Extract the (x, y) coordinate from the center of the cell holding the provided text.  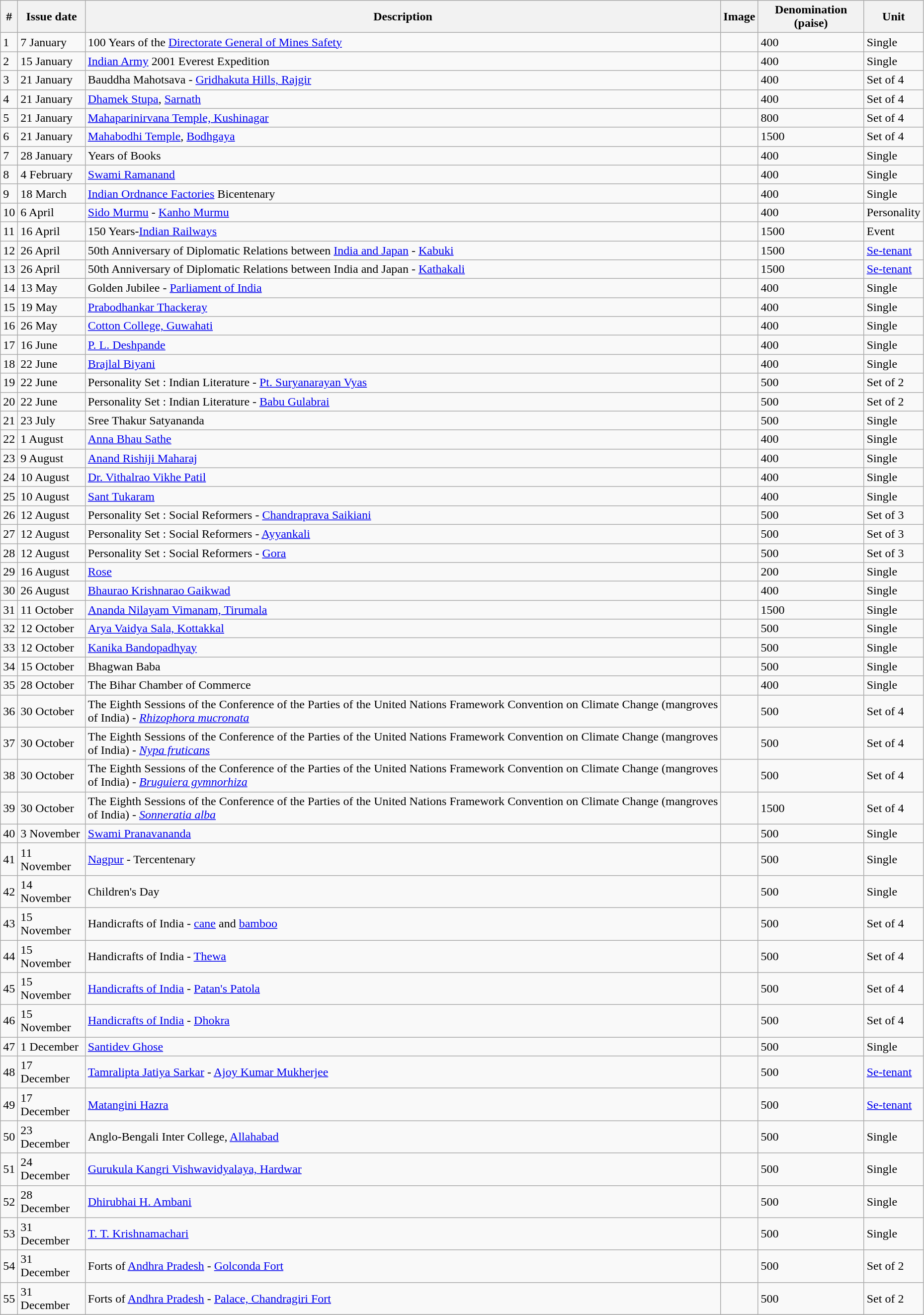
28 October (52, 685)
19 (9, 383)
Gurukula Kangri Vishwavidyalaya, Hardwar (403, 1169)
55 (9, 1298)
42 (9, 892)
Years of Books (403, 156)
23 July (52, 420)
11 (9, 231)
34 (9, 666)
41 (9, 859)
Santidev Ghose (403, 1047)
Arya Vaidya Sala, Kottakkal (403, 629)
Anna Bhau Sathe (403, 439)
Brajlal Biyani (403, 364)
15 October (52, 666)
Matangini Hazra (403, 1104)
Description (403, 17)
Handicrafts of India - cane and bamboo (403, 923)
P. L. Deshpande (403, 345)
Forts of Andhra Pradesh - Golconda Fort (403, 1266)
21 (9, 420)
Unit (894, 17)
44 (9, 956)
3 November (52, 833)
Children's Day (403, 892)
15 January (52, 61)
Tamralipta Jatiya Sarkar - Ajoy Kumar Mukherjee (403, 1072)
Ananda Nilayam Vimanam, Tirumala (403, 610)
27 (9, 534)
19 May (52, 307)
Rose (403, 572)
Anand Rishiji Maharaj (403, 458)
Event (894, 231)
7 January (52, 42)
23 December (52, 1137)
150 Years-Indian Railways (403, 231)
16 June (52, 345)
9 August (52, 458)
18 (9, 364)
Handicrafts of India - Dhokra (403, 1021)
Mahabodhi Temple, Bodhgaya (403, 137)
Sido Murmu - Kanho Murmu (403, 212)
Prabodhankar Thackeray (403, 307)
26 May (52, 326)
23 (9, 458)
7 (9, 156)
6 (9, 137)
Bauddha Mahotsava - Gridhakuta Hills, Rajgir (403, 80)
1 (9, 42)
20 (9, 402)
Personality Set : Indian Literature - Babu Gulabrai (403, 402)
Personality (894, 212)
Kanika Bandopadhyay (403, 648)
43 (9, 923)
Bhaurao Krishnarao Gaikwad (403, 591)
14 (9, 288)
13 (9, 269)
Handicrafts of India - Patan's Patola (403, 989)
16 (9, 326)
50 (9, 1137)
Indian Army 2001 Everest Expedition (403, 61)
Sree Thakur Satyananda (403, 420)
16 August (52, 572)
13 May (52, 288)
Personality Set : Social Reformers - Ayyankali (403, 534)
Image (740, 17)
1 August (52, 439)
45 (9, 989)
4 (9, 99)
Personality Set : Social Reformers - Gora (403, 553)
28 (9, 553)
24 (9, 477)
46 (9, 1021)
Denomination (paise) (811, 17)
36 (9, 711)
14 November (52, 892)
31 (9, 610)
51 (9, 1169)
Issue date (52, 17)
22 (9, 439)
32 (9, 629)
2 (9, 61)
100 Years of the Directorate General of Mines Safety (403, 42)
Handicrafts of India - Thewa (403, 956)
Dr. Vithalrao Vikhe Patil (403, 477)
4 February (52, 174)
Swami Ramanand (403, 174)
Personality Set : Indian Literature - Pt. Suryanarayan Vyas (403, 383)
# (9, 17)
3 (9, 80)
48 (9, 1072)
28 December (52, 1202)
1 December (52, 1047)
200 (811, 572)
49 (9, 1104)
5 (9, 118)
The Bihar Chamber of Commerce (403, 685)
35 (9, 685)
Personality Set : Social Reformers - Chandraprava Saikiani (403, 515)
Bhagwan Baba (403, 666)
28 January (52, 156)
Golden Jubilee - Parliament of India (403, 288)
38 (9, 775)
16 April (52, 231)
26 (9, 515)
26 August (52, 591)
11 October (52, 610)
50th Anniversary of Diplomatic Relations between India and Japan - Kabuki (403, 250)
17 (9, 345)
47 (9, 1047)
Forts of Andhra Pradesh - Palace, Chandragiri Fort (403, 1298)
9 (9, 193)
24 December (52, 1169)
11 November (52, 859)
Sant Tukaram (403, 496)
33 (9, 648)
Mahaparinirvana Temple, Kushinagar (403, 118)
Indian Ordnance Factories Bicentenary (403, 193)
Swami Pranavananda (403, 833)
Dhamek Stupa, Sarnath (403, 99)
30 (9, 591)
50th Anniversary of Diplomatic Relations between India and Japan - Kathakali (403, 269)
6 April (52, 212)
54 (9, 1266)
Dhirubhai H. Ambani (403, 1202)
53 (9, 1233)
Cotton College, Guwahati (403, 326)
T. T. Krishnamachari (403, 1233)
12 (9, 250)
25 (9, 496)
52 (9, 1202)
800 (811, 118)
Anglo-Bengali Inter College, Allahabad (403, 1137)
15 (9, 307)
39 (9, 808)
Nagpur - Tercentenary (403, 859)
10 (9, 212)
40 (9, 833)
37 (9, 743)
29 (9, 572)
8 (9, 174)
18 March (52, 193)
